Output the (x, y) coordinate of the center of the cell containing the given text.  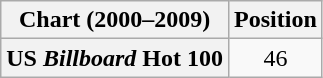
46 (276, 58)
Chart (2000–2009) (115, 20)
US Billboard Hot 100 (115, 58)
Position (276, 20)
